Determine the [X, Y] coordinate at the center of the cell enclosing the given text.  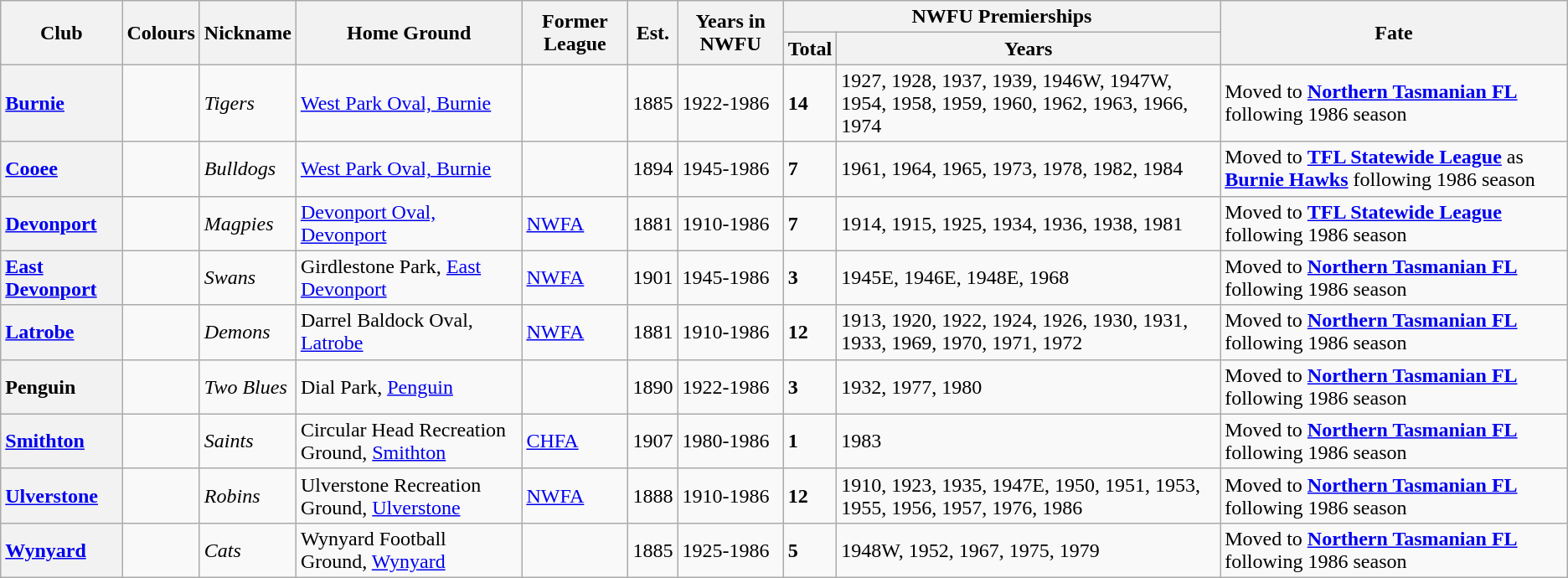
Ulverstone Recreation Ground, Ulverstone [409, 496]
1 [810, 441]
Swans [248, 278]
CHFA [575, 441]
1914, 1915, 1925, 1934, 1936, 1938, 1981 [1029, 223]
14 [810, 103]
1890 [653, 387]
Total [810, 49]
Est. [653, 33]
Moved to TFL Statewide League following 1986 season [1394, 223]
1927, 1928, 1937, 1939, 1946W, 1947W, 1954, 1958, 1959, 1960, 1962, 1963, 1966, 1974 [1029, 103]
Circular Head Recreation Ground, Smithton [409, 441]
1907 [653, 441]
1901 [653, 278]
Smithton [62, 441]
NWFU Premierships [1002, 17]
Tigers [248, 103]
Fate [1394, 33]
Moved to TFL Statewide League as Burnie Hawks following 1986 season [1394, 169]
Devonport Oval, Devonport [409, 223]
Wynyard Football Ground, Wynyard [409, 550]
East Devonport [62, 278]
1961, 1964, 1965, 1973, 1978, 1982, 1984 [1029, 169]
Penguin [62, 387]
1888 [653, 496]
Dial Park, Penguin [409, 387]
Robins [248, 496]
Home Ground [409, 33]
Cats [248, 550]
Cooee [62, 169]
Nickname [248, 33]
Demons [248, 332]
5 [810, 550]
Devonport [62, 223]
Former League [575, 33]
1894 [653, 169]
Wynyard [62, 550]
Bulldogs [248, 169]
1983 [1029, 441]
1948W, 1952, 1967, 1975, 1979 [1029, 550]
1932, 1977, 1980 [1029, 387]
Girdlestone Park, East Devonport [409, 278]
1925-1986 [730, 550]
Club [62, 33]
1910, 1923, 1935, 1947E, 1950, 1951, 1953, 1955, 1956, 1957, 1976, 1986 [1029, 496]
Burnie [62, 103]
Colours [161, 33]
Latrobe [62, 332]
Years [1029, 49]
Darrel Baldock Oval, Latrobe [409, 332]
Saints [248, 441]
1980-1986 [730, 441]
Two Blues [248, 387]
Years in NWFU [730, 33]
Magpies [248, 223]
Ulverstone [62, 496]
1913, 1920, 1922, 1924, 1926, 1930, 1931, 1933, 1969, 1970, 1971, 1972 [1029, 332]
1945E, 1946E, 1948E, 1968 [1029, 278]
